Find where the given text appears and provide that cell's center as [x, y] coordinate. 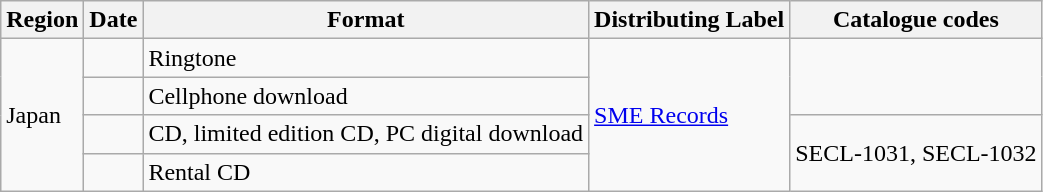
Catalogue codes [916, 20]
CD, limited edition CD, PC digital download [366, 134]
SME Records [690, 115]
Region [42, 20]
Japan [42, 115]
Rental CD [366, 172]
SECL-1031, SECL-1032 [916, 153]
Distributing Label [690, 20]
Cellphone download [366, 96]
Ringtone [366, 58]
Date [114, 20]
Format [366, 20]
